Locate the cell with the specified text and output its [X, Y] center coordinate. 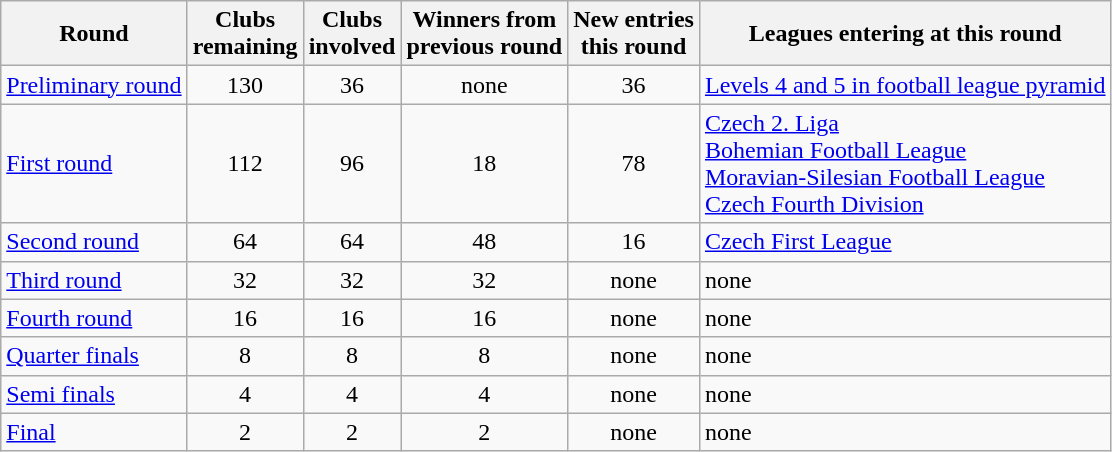
18 [484, 164]
New entriesthis round [634, 34]
Third round [94, 280]
Clubsremaining [245, 34]
Second round [94, 242]
48 [484, 242]
Levels 4 and 5 in football league pyramid [905, 85]
96 [352, 164]
Clubsinvolved [352, 34]
First round [94, 164]
Leagues entering at this round [905, 34]
Quarter finals [94, 356]
Winners fromprevious round [484, 34]
Czech 2. LigaBohemian Football LeagueMoravian-Silesian Football LeagueCzech Fourth Division [905, 164]
130 [245, 85]
Preliminary round [94, 85]
Fourth round [94, 318]
Semi finals [94, 394]
112 [245, 164]
78 [634, 164]
Czech First League [905, 242]
Final [94, 432]
Round [94, 34]
